Find where the given text appears and provide that cell's center as (X, Y) coordinate. 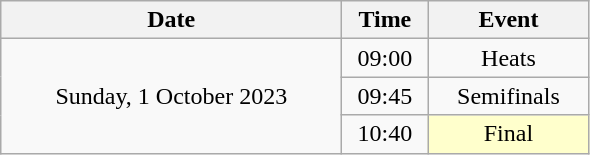
Event (508, 20)
Time (385, 20)
Semifinals (508, 96)
10:40 (385, 134)
09:45 (385, 96)
Heats (508, 58)
09:00 (385, 58)
Date (172, 20)
Final (508, 134)
Sunday, 1 October 2023 (172, 96)
